Capture the cell that displays the provided text and extract its [X, Y] central coordinate. 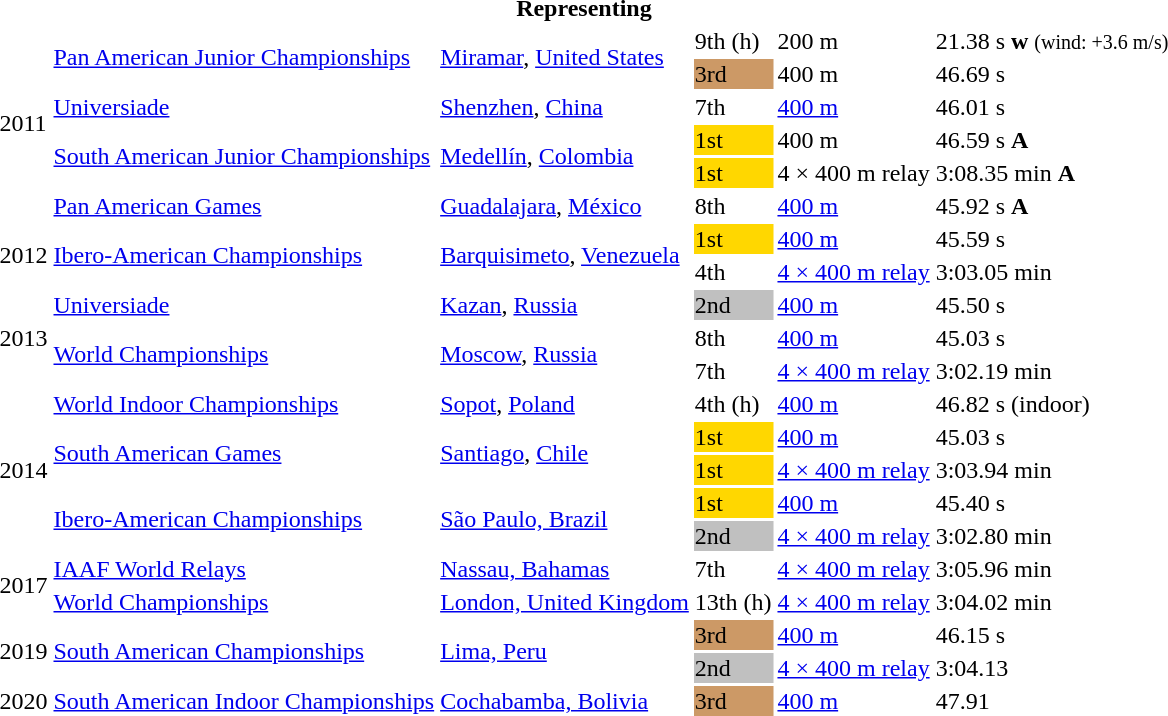
Moscow, Russia [565, 354]
Pan American Games [244, 206]
Nassau, Bahamas [565, 569]
13th (h) [733, 602]
Shenzhen, China [565, 107]
Cochabamba, Bolivia [565, 701]
São Paulo, Brazil [565, 520]
Medellín, Colombia [565, 156]
4th [733, 272]
South American Games [244, 454]
Sopot, Poland [565, 404]
Lima, Peru [565, 652]
200 m [854, 41]
Santiago, Chile [565, 454]
South American Junior Championships [244, 156]
9th (h) [733, 41]
IAAF World Relays [244, 569]
Pan American Junior Championships [244, 58]
Barquisimeto, Venezuela [565, 256]
Miramar, United States [565, 58]
South American Championships [244, 652]
Guadalajara, México [565, 206]
World Indoor Championships [244, 404]
London, United Kingdom [565, 602]
South American Indoor Championships [244, 701]
4th (h) [733, 404]
Kazan, Russia [565, 305]
